Determine the (X, Y) coordinate at the center of the cell enclosing the given text.  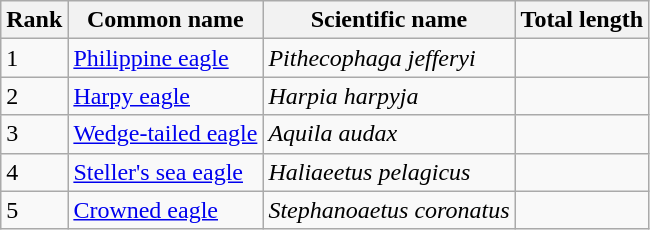
4 (34, 172)
Harpia harpyja (389, 96)
Philippine eagle (166, 58)
Steller's sea eagle (166, 172)
5 (34, 210)
Haliaeetus pelagicus (389, 172)
Rank (34, 20)
Pithecophaga jefferyi (389, 58)
3 (34, 134)
Aquila audax (389, 134)
Total length (582, 20)
1 (34, 58)
Stephanoaetus coronatus (389, 210)
Scientific name (389, 20)
2 (34, 96)
Harpy eagle (166, 96)
Crowned eagle (166, 210)
Common name (166, 20)
Wedge-tailed eagle (166, 134)
